Search for the cell housing the specified text and yield its (X, Y) center coordinate. 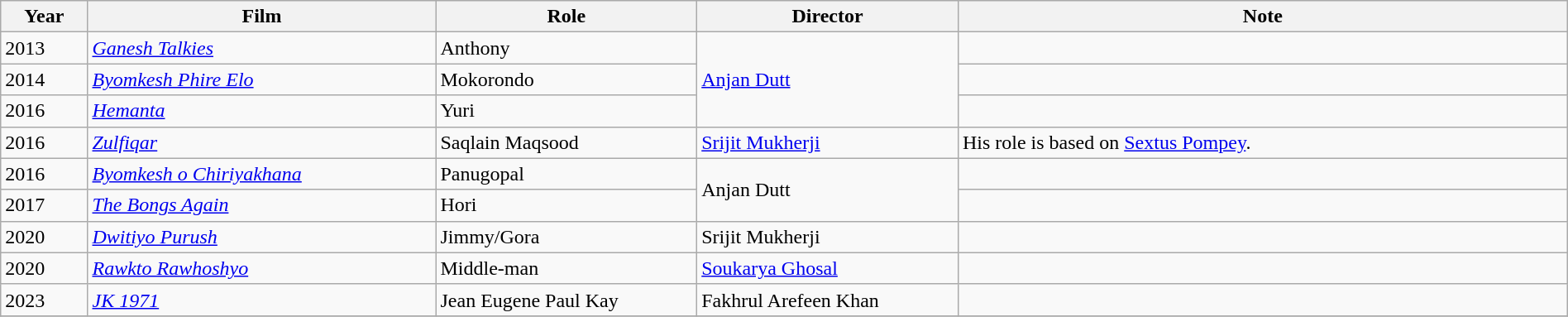
Jean Eugene Paul Kay (566, 300)
Saqlain Maqsood (566, 142)
Note (1262, 17)
Director (828, 17)
2013 (45, 48)
Hemanta (261, 111)
2023 (45, 300)
Byomkesh Phire Elo (261, 79)
Hori (566, 205)
2017 (45, 205)
Byomkesh o Chiriyakhana (261, 174)
Zulfiqar (261, 142)
Fakhrul Arefeen Khan (828, 300)
Yuri (566, 111)
Soukarya Ghosal (828, 268)
Panugopal (566, 174)
JK 1971 (261, 300)
2014 (45, 79)
His role is based on Sextus Pompey. (1262, 142)
Dwitiyo Purush (261, 237)
Mokorondo (566, 79)
The Bongs Again (261, 205)
Middle-man (566, 268)
Ganesh Talkies (261, 48)
Rawkto Rawhoshyo (261, 268)
Year (45, 17)
Jimmy/Gora (566, 237)
Anthony (566, 48)
Film (261, 17)
Role (566, 17)
